Return the [X, Y] coordinate for the center point of the cell that contains the specified text.  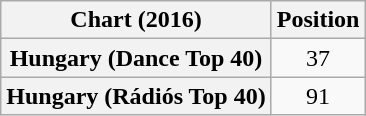
Chart (2016) [136, 20]
Hungary (Dance Top 40) [136, 58]
37 [318, 58]
Hungary (Rádiós Top 40) [136, 96]
91 [318, 96]
Position [318, 20]
